Capture the cell that displays the provided text and extract its (X, Y) central coordinate. 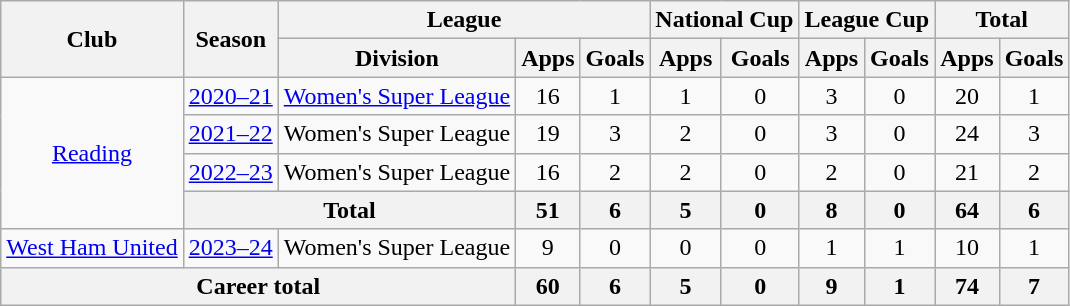
7 (1034, 286)
2023–24 (230, 248)
2020–21 (230, 96)
8 (832, 210)
Season (230, 39)
24 (967, 134)
National Cup (724, 20)
21 (967, 172)
64 (967, 210)
74 (967, 286)
League Cup (867, 20)
Reading (92, 153)
20 (967, 96)
60 (548, 286)
Career total (258, 286)
West Ham United (92, 248)
19 (548, 134)
51 (548, 210)
2021–22 (230, 134)
2022–23 (230, 172)
Club (92, 39)
Division (396, 58)
League (464, 20)
10 (967, 248)
